Return (x, y) of the center of cell containing provided text 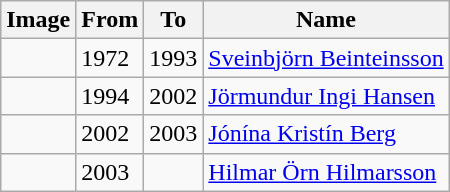
From (110, 20)
Sveinbjörn Beinteinsson (326, 58)
Jónína Kristín Berg (326, 134)
1972 (110, 58)
Image (38, 20)
Name (326, 20)
To (174, 20)
Hilmar Örn Hilmarsson (326, 172)
Jörmundur Ingi Hansen (326, 96)
1994 (110, 96)
1993 (174, 58)
